Return the [x, y] coordinate for the center point of the cell that contains the specified text.  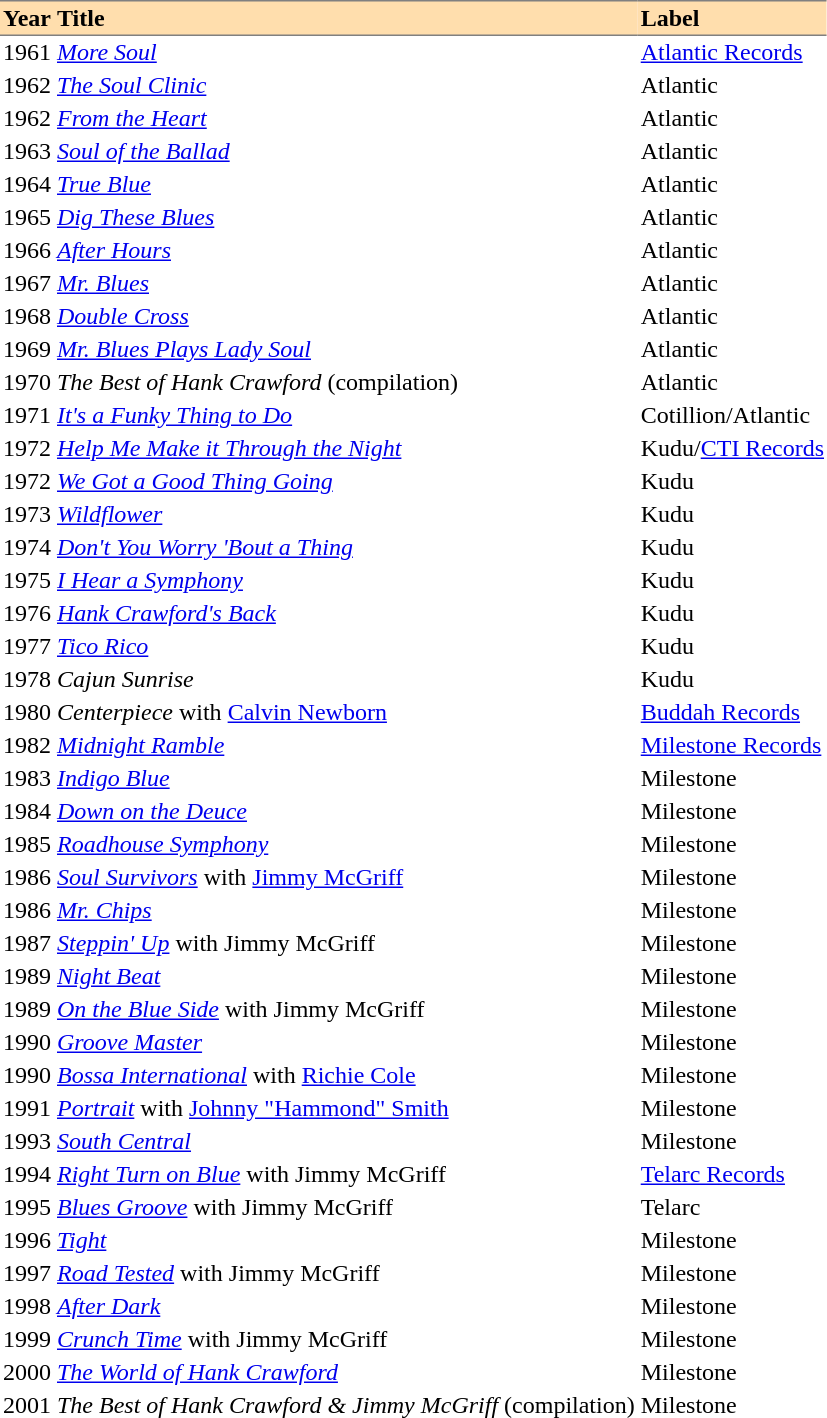
1965 [27, 218]
Telarc Records [732, 1174]
Portrait with Johnny "Hammond" Smith [346, 1108]
I Hear a Symphony [346, 580]
Title [346, 18]
Double Cross [346, 316]
1991 [27, 1108]
1998 [27, 1306]
Bossa International with Richie Cole [346, 1076]
1984 [27, 812]
Wildflower [346, 514]
More Soul [346, 52]
True Blue [346, 184]
Don't You Worry 'Bout a Thing [346, 548]
1970 [27, 382]
After Dark [346, 1306]
1963 [27, 152]
Soul Survivors with Jimmy McGriff [346, 878]
1966 [27, 250]
Telarc [732, 1208]
1964 [27, 184]
After Hours [346, 250]
Milestone Records [732, 746]
1997 [27, 1274]
Indigo Blue [346, 778]
Hank Crawford's Back [346, 614]
From the Heart [346, 118]
1985 [27, 844]
Kudu/CTI Records [732, 448]
Groove Master [346, 1042]
1976 [27, 614]
Dig These Blues [346, 218]
Centerpiece with Calvin Newborn [346, 712]
Year [27, 18]
1974 [27, 548]
2000 [27, 1372]
1996 [27, 1240]
1983 [27, 778]
Night Beat [346, 976]
1993 [27, 1142]
It's a Funky Thing to Do [346, 416]
Blues Groove with Jimmy McGriff [346, 1208]
1969 [27, 350]
1994 [27, 1174]
1967 [27, 284]
1971 [27, 416]
Midnight Ramble [346, 746]
Steppin' Up with Jimmy McGriff [346, 944]
1980 [27, 712]
1975 [27, 580]
Help Me Make it Through the Night [346, 448]
1977 [27, 646]
Buddah Records [732, 712]
Cajun Sunrise [346, 680]
Crunch Time with Jimmy McGriff [346, 1340]
1987 [27, 944]
Label [732, 18]
Tico Rico [346, 646]
The World of Hank Crawford [346, 1372]
1961 [27, 52]
1995 [27, 1208]
Atlantic Records [732, 52]
Roadhouse Symphony [346, 844]
Road Tested with Jimmy McGriff [346, 1274]
We Got a Good Thing Going [346, 482]
1982 [27, 746]
Tight [346, 1240]
1999 [27, 1340]
1968 [27, 316]
Soul of the Ballad [346, 152]
Right Turn on Blue with Jimmy McGriff [346, 1174]
Mr. Blues [346, 284]
1978 [27, 680]
Mr. Blues Plays Lady Soul [346, 350]
On the Blue Side with Jimmy McGriff [346, 1010]
Cotillion/Atlantic [732, 416]
South Central [346, 1142]
The Soul Clinic [346, 86]
The Best of Hank Crawford (compilation) [346, 382]
1973 [27, 514]
Mr. Chips [346, 910]
Down on the Deuce [346, 812]
